Scan for the cell matching the given text and deliver its (x, y) coordinate at center. 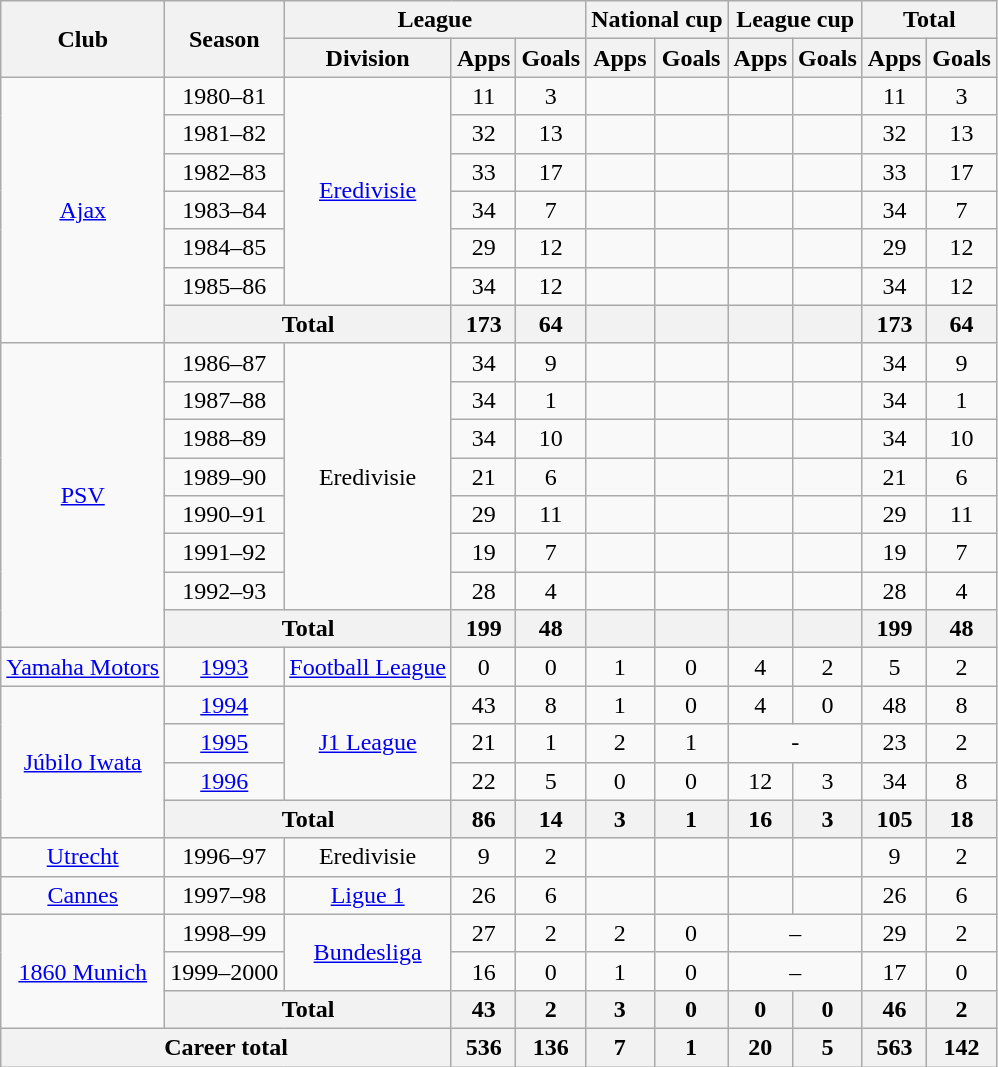
PSV (83, 495)
1997–98 (224, 895)
1982–83 (224, 172)
1987–88 (224, 400)
136 (551, 1047)
1989–90 (224, 477)
14 (551, 819)
1994 (224, 705)
20 (760, 1047)
1992–93 (224, 591)
Yamaha Motors (83, 667)
- (795, 743)
563 (894, 1047)
1998–99 (224, 933)
Júbilo Iwata (83, 762)
Season (224, 39)
1993 (224, 667)
1991–92 (224, 553)
Ajax (83, 210)
League cup (795, 20)
1996–97 (224, 857)
Football League (368, 667)
J1 League (368, 743)
Utrecht (83, 857)
Cannes (83, 895)
18 (962, 819)
Club (83, 39)
1986–87 (224, 362)
23 (894, 743)
1985–86 (224, 286)
1981–82 (224, 134)
142 (962, 1047)
22 (483, 781)
1996 (224, 781)
86 (483, 819)
1983–84 (224, 210)
League (435, 20)
1999–2000 (224, 971)
Career total (226, 1047)
105 (894, 819)
1988–89 (224, 438)
27 (483, 933)
536 (483, 1047)
1860 Munich (83, 971)
1995 (224, 743)
Bundesliga (368, 952)
1990–91 (224, 515)
1984–85 (224, 248)
Division (368, 58)
National cup (657, 20)
1980–81 (224, 96)
46 (894, 1009)
Ligue 1 (368, 895)
